Search for the cell housing the specified text and yield its [X, Y] center coordinate. 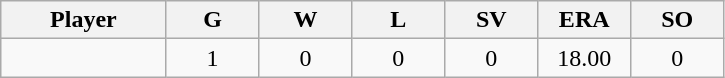
Player [84, 20]
G [212, 20]
SV [492, 20]
W [306, 20]
SO [678, 20]
ERA [584, 20]
1 [212, 58]
L [398, 20]
18.00 [584, 58]
